Pinpoint the cell where the given text exists, returning its (x, y) midpoint coordinate. 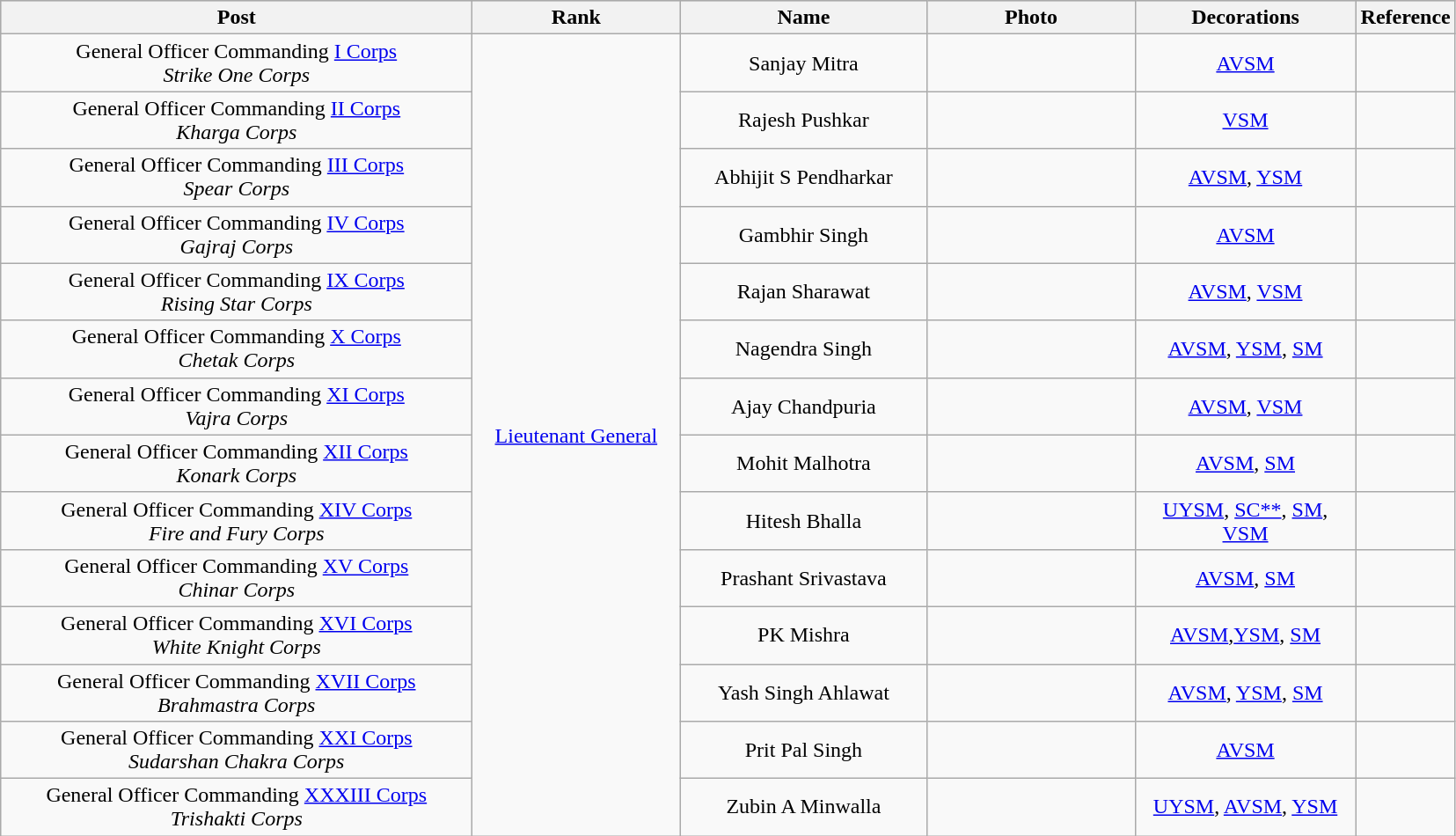
Zubin A Minwalla (804, 808)
UYSM, AVSM, YSM (1246, 808)
Post (237, 18)
Abhijit S Pendharkar (804, 178)
General Officer Commanding XXXIII CorpsTrishakti Corps (237, 808)
Gambhir Singh (804, 234)
Ajay Chandpuria (804, 407)
UYSM, SC**, SM, VSM (1246, 521)
Rajesh Pushkar (804, 120)
Nagendra Singh (804, 348)
AVSM,YSM, SM (1246, 635)
General Officer Commanding XII CorpsKonark Corps (237, 463)
AVSM, YSM (1246, 178)
General Officer Commanding XV CorpsChinar Corps (237, 577)
VSM (1246, 120)
Decorations (1246, 18)
Lieutenant General (576, 435)
Sanjay Mitra (804, 63)
General Officer Commanding X CorpsChetak Corps (237, 348)
Photo (1031, 18)
General Officer Commanding XVII CorpsBrahmastra Corps (237, 692)
General Officer Commanding XIV CorpsFire and Fury Corps (237, 521)
PK Mishra (804, 635)
Yash Singh Ahlawat (804, 692)
General Officer Commanding I CorpsStrike One Corps (237, 63)
Rajan Sharawat (804, 292)
Prashant Srivastava (804, 577)
General Officer Commanding XI CorpsVajra Corps (237, 407)
General Officer Commanding III CorpsSpear Corps (237, 178)
Hitesh Bhalla (804, 521)
Rank (576, 18)
General Officer Commanding IV CorpsGajraj Corps (237, 234)
General Officer Commanding XVI CorpsWhite Knight Corps (237, 635)
Mohit Malhotra (804, 463)
General Officer Commanding IX CorpsRising Star Corps (237, 292)
General Officer Commanding XXI CorpsSudarshan Chakra Corps (237, 750)
Reference (1406, 18)
General Officer Commanding II CorpsKharga Corps (237, 120)
Prit Pal Singh (804, 750)
Name (804, 18)
